Detect which cell encompasses the target text, then output its (X, Y) center coordinate. 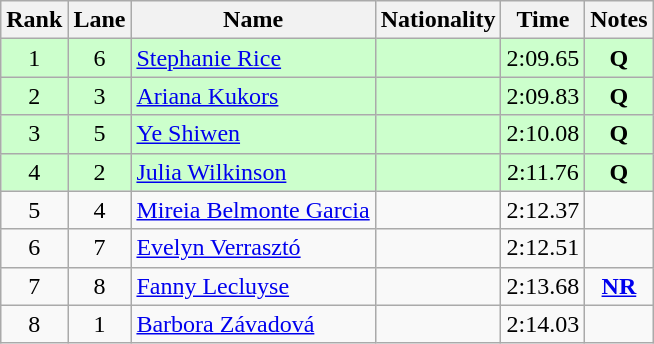
Nationality (438, 20)
Ariana Kukors (253, 96)
2:11.76 (543, 172)
2:09.83 (543, 96)
2:14.03 (543, 324)
Barbora Závadová (253, 324)
Fanny Lecluyse (253, 286)
2:12.51 (543, 248)
Rank (34, 20)
Mireia Belmonte Garcia (253, 210)
Julia Wilkinson (253, 172)
Lane (100, 20)
Time (543, 20)
2:13.68 (543, 286)
2:10.08 (543, 134)
Evelyn Verrasztó (253, 248)
NR (619, 286)
2:12.37 (543, 210)
Name (253, 20)
Stephanie Rice (253, 58)
Notes (619, 20)
2:09.65 (543, 58)
Ye Shiwen (253, 134)
